Return (x, y) of the center of cell containing provided text 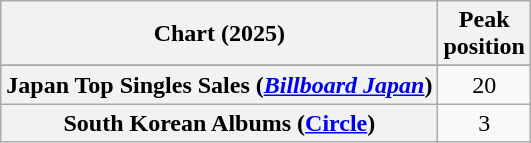
Chart (2025) (220, 34)
Japan Top Singles Sales (Billboard Japan) (220, 85)
3 (484, 123)
South Korean Albums (Circle) (220, 123)
Peakposition (484, 34)
20 (484, 85)
